Scan for the cell matching the given text and deliver its [x, y] coordinate at center. 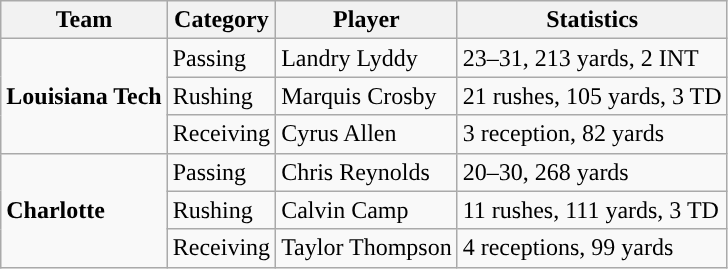
Team [84, 20]
Louisiana Tech [84, 96]
3 reception, 82 yards [592, 134]
Statistics [592, 20]
23–31, 213 yards, 2 INT [592, 58]
Taylor Thompson [367, 248]
Category [221, 20]
Chris Reynolds [367, 172]
Player [367, 20]
Marquis Crosby [367, 96]
11 rushes, 111 yards, 3 TD [592, 210]
4 receptions, 99 yards [592, 248]
21 rushes, 105 yards, 3 TD [592, 96]
Cyrus Allen [367, 134]
20–30, 268 yards [592, 172]
Charlotte [84, 210]
Calvin Camp [367, 210]
Landry Lyddy [367, 58]
